For the text-containing cell, return its midpoint in [X, Y] coordinate format. 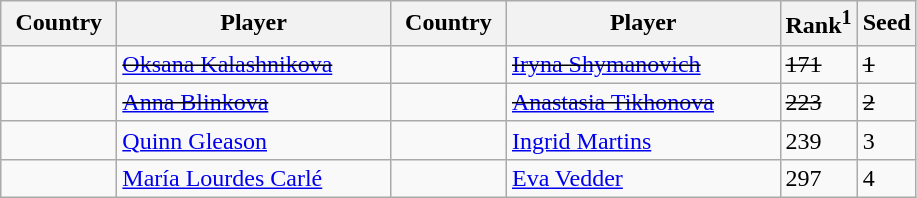
Ingrid Martins [643, 140]
Rank1 [818, 24]
239 [818, 140]
Iryna Shymanovich [643, 64]
Anna Blinkova [254, 102]
4 [886, 178]
2 [886, 102]
223 [818, 102]
3 [886, 140]
1 [886, 64]
Seed [886, 24]
Anastasia Tikhonova [643, 102]
Eva Vedder [643, 178]
Quinn Gleason [254, 140]
María Lourdes Carlé [254, 178]
Oksana Kalashnikova [254, 64]
297 [818, 178]
171 [818, 64]
